Provide the (x, y) coordinate of the cell's center where the given text is located.  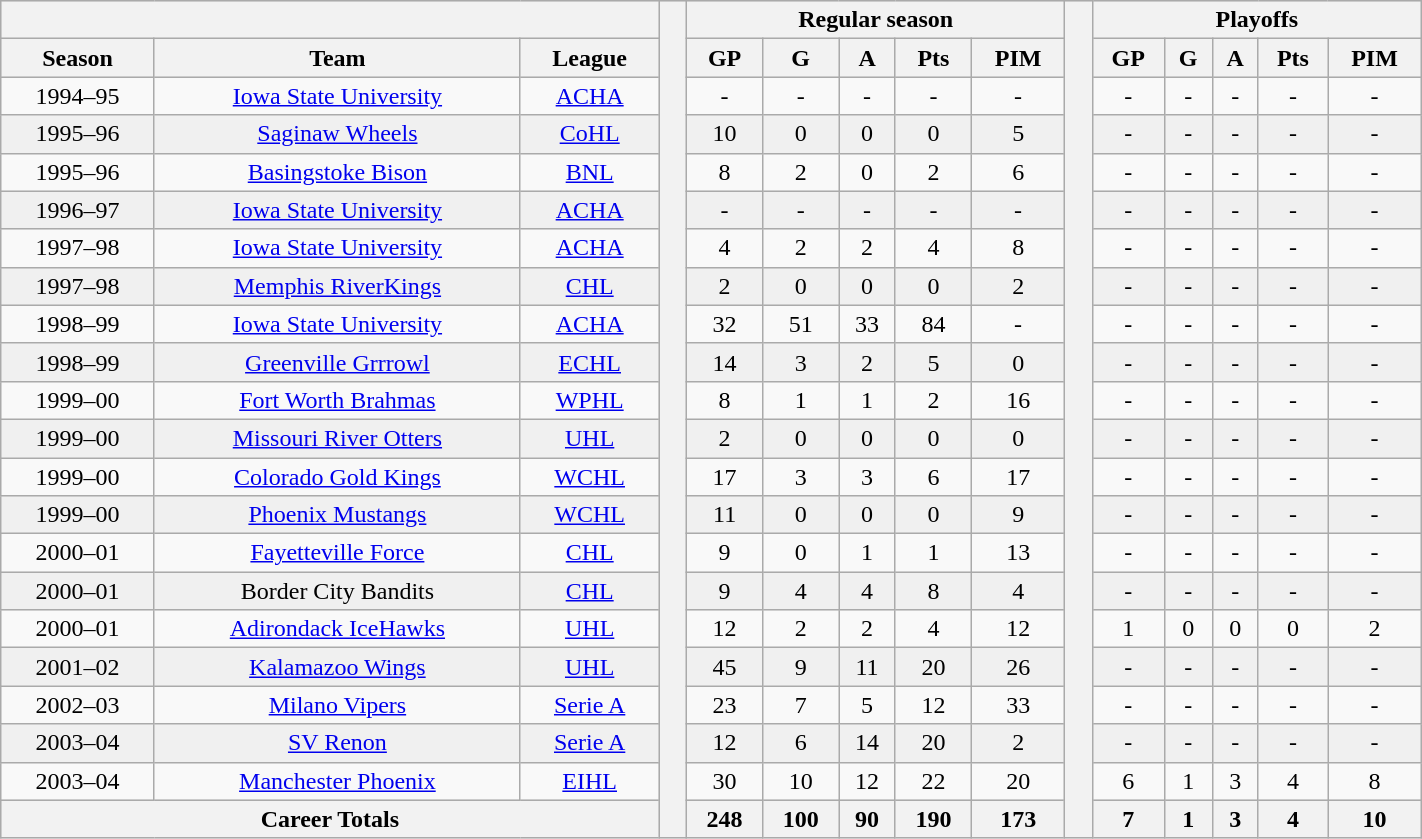
190 (933, 819)
173 (1018, 819)
1996–97 (78, 210)
BNL (590, 172)
30 (725, 781)
84 (933, 324)
1994–95 (78, 96)
2002–03 (78, 705)
Season (78, 58)
Manchester Phoenix (337, 781)
Career Totals (330, 819)
Milano Vipers (337, 705)
32 (725, 324)
Basingstoke Bison (337, 172)
16 (1018, 400)
Phoenix Mustangs (337, 515)
22 (933, 781)
Adirondack IceHawks (337, 629)
Regular season (876, 20)
EIHL (590, 781)
ECHL (590, 362)
Greenville Grrrowl (337, 362)
100 (801, 819)
26 (1018, 667)
SV Renon (337, 743)
Playoffs (1256, 20)
Saginaw Wheels (337, 134)
Kalamazoo Wings (337, 667)
WPHL (590, 400)
Memphis RiverKings (337, 286)
2001–02 (78, 667)
13 (1018, 553)
Border City Bandits (337, 591)
248 (725, 819)
23 (725, 705)
CoHL (590, 134)
51 (801, 324)
Fayetteville Force (337, 553)
45 (725, 667)
90 (868, 819)
Team (337, 58)
Fort Worth Brahmas (337, 400)
League (590, 58)
Missouri River Otters (337, 438)
Colorado Gold Kings (337, 477)
